Find where the given text appears and provide that cell's center as [X, Y] coordinate. 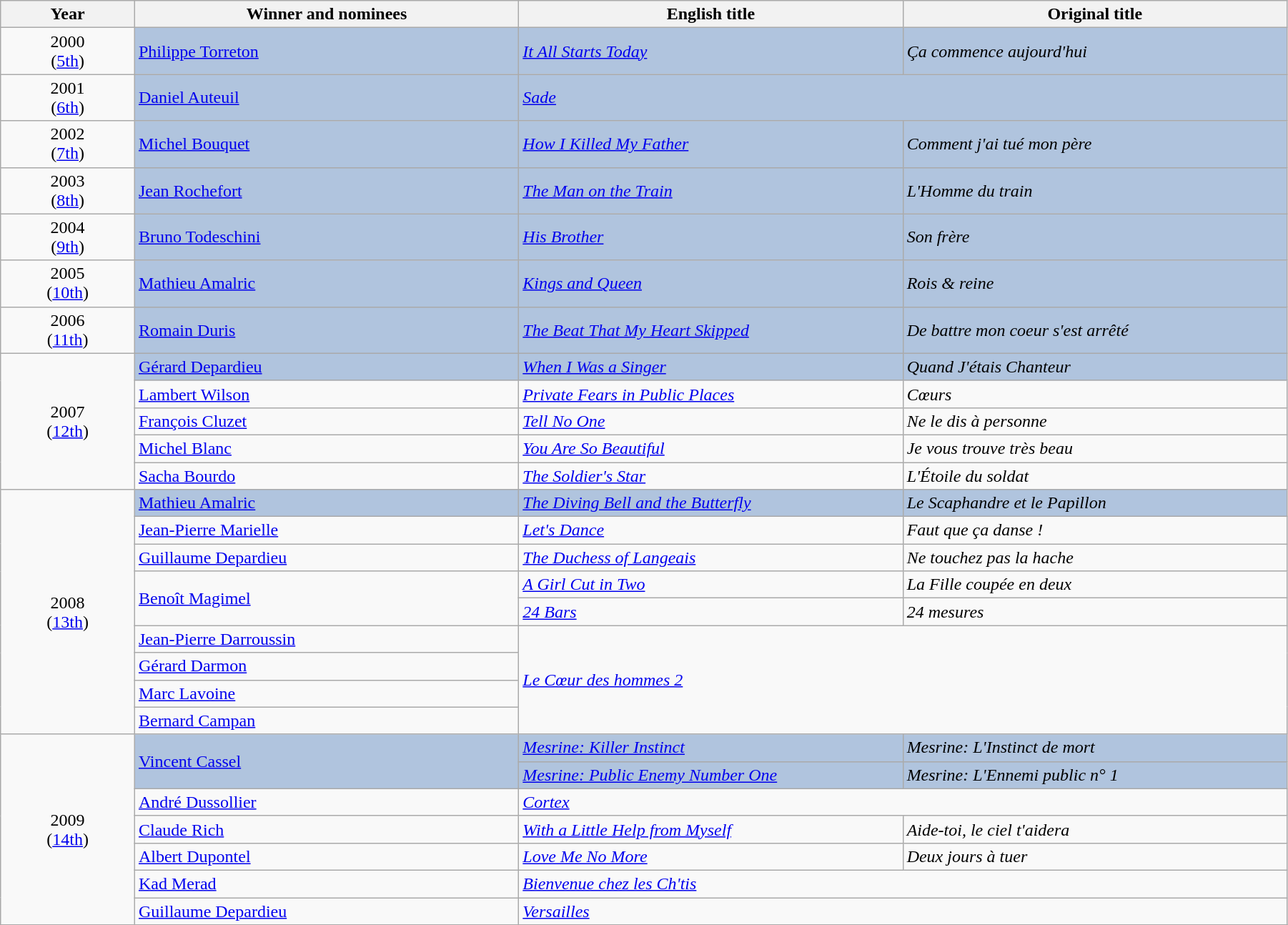
Jean-Pierre Marielle [326, 530]
How I Killed My Father [710, 144]
Jean-Pierre Darroussin [326, 639]
The Duchess of Langeais [710, 558]
Romain Duris [326, 330]
You Are So Beautiful [710, 448]
2004(9th) [68, 237]
It All Starts Today [710, 51]
Year [68, 14]
Michel Bouquet [326, 144]
Mesrine: Killer Instinct [710, 748]
2006(11th) [68, 330]
De battre mon coeur s'est arrêté [1095, 330]
The Man on the Train [710, 190]
Michel Blanc [326, 448]
With a Little Help from Myself [710, 829]
Faut que ça danse ! [1095, 530]
André Dussollier [326, 802]
Original title [1095, 14]
Cortex [903, 802]
Ne touchez pas la hache [1095, 558]
Private Fears in Public Places [710, 394]
Le Cœur des hommes 2 [903, 680]
His Brother [710, 237]
Marc Lavoine [326, 693]
Quand J'étais Chanteur [1095, 367]
Deux jours à tuer [1095, 856]
Gérard Darmon [326, 666]
Kings and Queen [710, 283]
Mesrine: L'Instinct de mort [1095, 748]
Bernard Campan [326, 721]
Mesrine: L'Ennemi public n° 1 [1095, 775]
2003(8th) [68, 190]
Sade [903, 97]
Jean Rochefort [326, 190]
L'Homme du train [1095, 190]
2008(13th) [68, 612]
Rois & reine [1095, 283]
2009(14th) [68, 829]
When I Was a Singer [710, 367]
The Diving Bell and the Butterfly [710, 503]
Let's Dance [710, 530]
2000(5th) [68, 51]
Bienvenue chez les Ch'tis [903, 884]
Love Me No More [710, 856]
2001(6th) [68, 97]
2002(7th) [68, 144]
Gérard Depardieu [326, 367]
Le Scaphandre et le Papillon [1095, 503]
Tell No One [710, 421]
Son frère [1095, 237]
Lambert Wilson [326, 394]
Philippe Torreton [326, 51]
Albert Dupontel [326, 856]
Ne le dis à personne [1095, 421]
Winner and nominees [326, 14]
Bruno Todeschini [326, 237]
The Soldier's Star [710, 475]
Vincent Cassel [326, 761]
Cœurs [1095, 394]
Kad Merad [326, 884]
Comment j'ai tué mon père [1095, 144]
Benoît Magimel [326, 598]
A Girl Cut in Two [710, 585]
François Cluzet [326, 421]
2005(10th) [68, 283]
Daniel Auteuil [326, 97]
2007(12th) [68, 421]
L'Étoile du soldat [1095, 475]
Mesrine: Public Enemy Number One [710, 775]
Claude Rich [326, 829]
Ça commence aujourd'hui [1095, 51]
The Beat That My Heart Skipped [710, 330]
Je vous trouve très beau [1095, 448]
Sacha Bourdo [326, 475]
24 mesures [1095, 612]
Aide-toi, le ciel t'aidera [1095, 829]
Versailles [903, 911]
English title [710, 14]
24 Bars [710, 612]
La Fille coupée en deux [1095, 585]
